Determine the [x, y] coordinate at the center of the cell enclosing the given text.  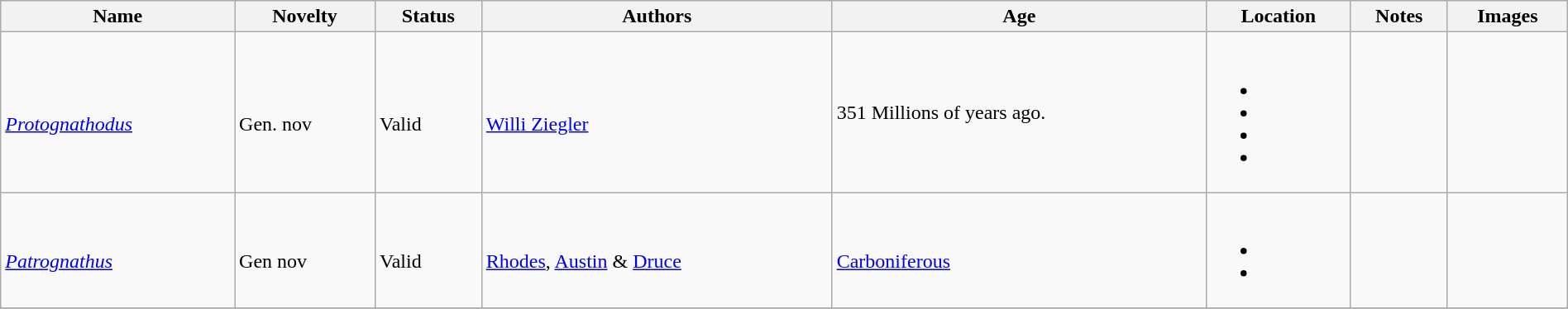
Images [1507, 17]
Gen. nov [305, 112]
Authors [657, 17]
Willi Ziegler [657, 112]
Notes [1399, 17]
Gen nov [305, 250]
Protognathodus [117, 112]
Rhodes, Austin & Druce [657, 250]
351 Millions of years ago. [1019, 112]
Name [117, 17]
Novelty [305, 17]
Status [428, 17]
Age [1019, 17]
Carboniferous [1019, 250]
Location [1279, 17]
Patrognathus [117, 250]
